Detect which cell encompasses the target text, then output its (x, y) center coordinate. 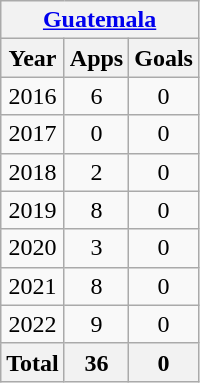
2018 (33, 172)
2022 (33, 324)
36 (96, 362)
2020 (33, 248)
Year (33, 58)
6 (96, 96)
Apps (96, 58)
9 (96, 324)
Goals (164, 58)
2016 (33, 96)
Guatemala (100, 20)
2021 (33, 286)
3 (96, 248)
2017 (33, 134)
Total (33, 362)
2019 (33, 210)
2 (96, 172)
